Identify which cell holds the provided text, then report its (X, Y) central coordinate. 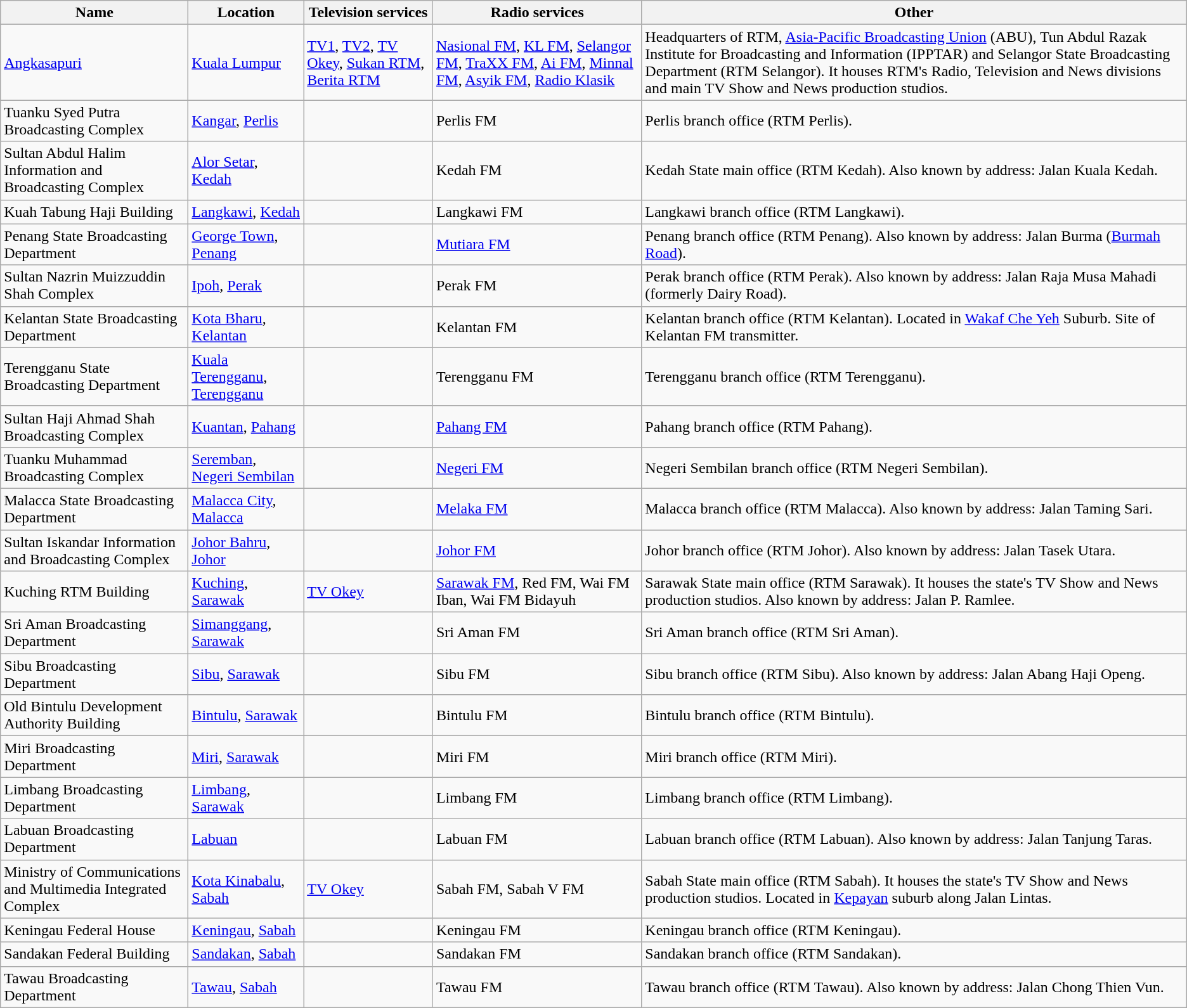
Alor Setar, Kedah (246, 171)
Limbang Broadcasting Department (94, 798)
Kuala Terengganu, Terengganu (246, 377)
Sri Aman branch office (RTM Sri Aman). (914, 633)
Kelantan FM (536, 327)
Limbang FM (536, 798)
Sibu branch office (RTM Sibu). Also known by address: Jalan Abang Haji Openg. (914, 675)
Kedah FM (536, 171)
Penang State Broadcasting Department (94, 245)
Kota Kinabalu, Sabah (246, 889)
Kuantan, Pahang (246, 426)
Terengganu FM (536, 377)
Bintulu branch office (RTM Bintulu). (914, 715)
Ipoh, Perak (246, 285)
Simanggang, Sarawak (246, 633)
Sandakan FM (536, 954)
Sri Aman FM (536, 633)
Sarawak FM, Red FM, Wai FM Iban, Wai FM Bidayuh (536, 592)
Ministry of Communications and Multimedia Integrated Complex (94, 889)
Labuan branch office (RTM Labuan). Also known by address: Jalan Tanjung Taras. (914, 839)
Kelantan branch office (RTM Kelantan). Located in Wakaf Che Yeh Suburb. Site of Kelantan FM transmitter. (914, 327)
Name (94, 13)
Old Bintulu Development Authority Building (94, 715)
Sibu FM (536, 675)
Malacca State Broadcasting Department (94, 508)
Johor FM (536, 550)
Limbang, Sarawak (246, 798)
Kuah Tabung Haji Building (94, 212)
Sandakan, Sabah (246, 954)
Radio services (536, 13)
Sabah FM, Sabah V FM (536, 889)
Tawau FM (536, 986)
Limbang branch office (RTM Limbang). (914, 798)
Keningau FM (536, 930)
Malacca branch office (RTM Malacca). Also known by address: Jalan Taming Sari. (914, 508)
Perak FM (536, 285)
Seremban, Negeri Sembilan (246, 468)
Keningau branch office (RTM Keningau). (914, 930)
Angkasapuri (94, 62)
Sibu, Sarawak (246, 675)
Sandakan Federal Building (94, 954)
Miri FM (536, 757)
Negeri Sembilan branch office (RTM Negeri Sembilan). (914, 468)
Mutiara FM (536, 245)
Terengganu State Broadcasting Department (94, 377)
Tawau, Sabah (246, 986)
Perak branch office (RTM Perak). Also known by address: Jalan Raja Musa Mahadi (formerly Dairy Road). (914, 285)
Sabah State main office (RTM Sabah). It houses the state's TV Show and News production studios. Located in Kepayan suburb along Jalan Lintas. (914, 889)
TV1, TV2, TV Okey, Sukan RTM, Berita RTM (368, 62)
Miri branch office (RTM Miri). (914, 757)
Keningau Federal House (94, 930)
Kuching RTM Building (94, 592)
Kota Bharu, Kelantan (246, 327)
Sultan Nazrin Muizzuddin Shah Complex (94, 285)
Johor branch office (RTM Johor). Also known by address: Jalan Tasek Utara. (914, 550)
Tawau branch office (RTM Tawau). Also known by address: Jalan Chong Thien Vun. (914, 986)
Television services (368, 13)
Langkawi branch office (RTM Langkawi). (914, 212)
Labuan FM (536, 839)
Johor Bahru, Johor (246, 550)
Sarawak State main office (RTM Sarawak). It houses the state's TV Show and News production studios. Also known by address: Jalan P. Ramlee. (914, 592)
Penang branch office (RTM Penang). Also known by address: Jalan Burma (Burmah Road). (914, 245)
Sultan Iskandar Information and Broadcasting Complex (94, 550)
Terengganu branch office (RTM Terengganu). (914, 377)
Kangar, Perlis (246, 120)
Bintulu FM (536, 715)
Sibu Broadcasting Department (94, 675)
Location (246, 13)
Perlis branch office (RTM Perlis). (914, 120)
Miri Broadcasting Department (94, 757)
Sultan Haji Ahmad Shah Broadcasting Complex (94, 426)
Tuanku Muhammad Broadcasting Complex (94, 468)
George Town, Penang (246, 245)
Pahang FM (536, 426)
Tuanku Syed Putra Broadcasting Complex (94, 120)
Nasional FM, KL FM, Selangor FM, TraXX FM, Ai FM, Minnal FM, Asyik FM, Radio Klasik (536, 62)
Tawau Broadcasting Department (94, 986)
Sri Aman Broadcasting Department (94, 633)
Kedah State main office (RTM Kedah). Also known by address: Jalan Kuala Kedah. (914, 171)
Miri, Sarawak (246, 757)
Sandakan branch office (RTM Sandakan). (914, 954)
Malacca City, Malacca (246, 508)
Keningau, Sabah (246, 930)
Melaka FM (536, 508)
Langkawi FM (536, 212)
Perlis FM (536, 120)
Langkawi, Kedah (246, 212)
Kuching, Sarawak (246, 592)
Kuala Lumpur (246, 62)
Labuan (246, 839)
Kelantan State Broadcasting Department (94, 327)
Sultan Abdul Halim Information and Broadcasting Complex (94, 171)
Labuan Broadcasting Department (94, 839)
Negeri FM (536, 468)
Other (914, 13)
Pahang branch office (RTM Pahang). (914, 426)
Bintulu, Sarawak (246, 715)
